From the cell containing the given text, extract its center point as (x, y) coordinate. 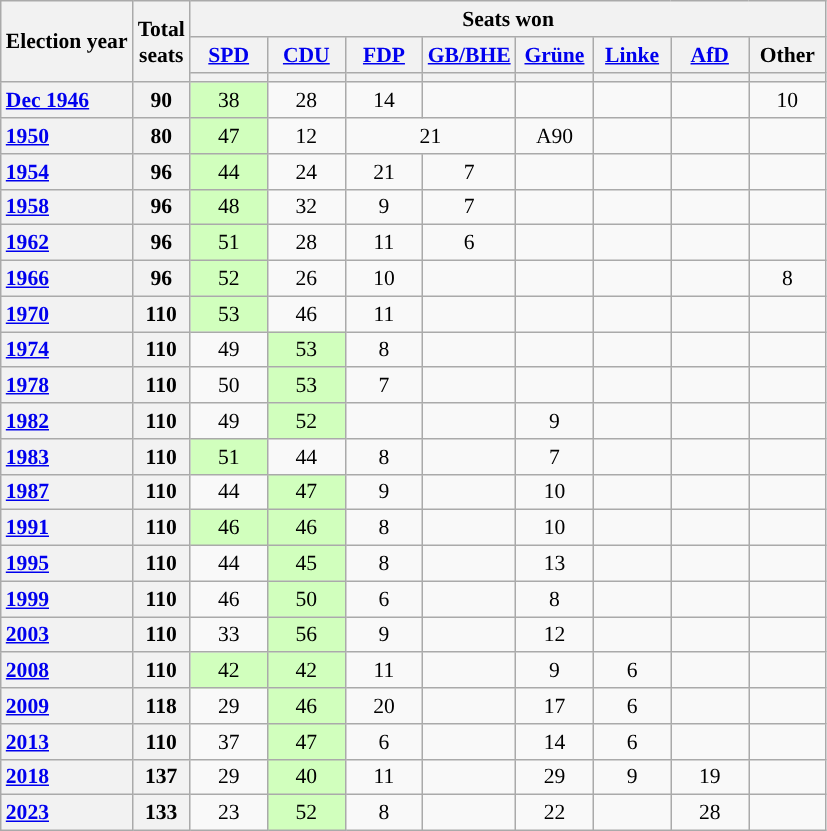
1995 (67, 564)
1966 (67, 279)
37 (229, 742)
1970 (67, 314)
A90 (555, 136)
2009 (67, 706)
2013 (67, 742)
FDP (384, 55)
13 (555, 564)
48 (229, 207)
Totalseats (162, 42)
1974 (67, 350)
2018 (67, 777)
Seats won (508, 19)
1999 (67, 599)
GB/BHE (470, 55)
1950 (67, 136)
23 (229, 813)
1954 (67, 172)
CDU (307, 55)
2008 (67, 671)
137 (162, 777)
133 (162, 813)
2023 (67, 813)
38 (229, 101)
Grüne (555, 55)
2003 (67, 635)
1982 (67, 421)
40 (307, 777)
45 (307, 564)
Dec 1946 (67, 101)
32 (307, 207)
SPD (229, 55)
Election year (67, 42)
22 (555, 813)
1962 (67, 243)
1991 (67, 528)
AfD (710, 55)
118 (162, 706)
17 (555, 706)
90 (162, 101)
24 (307, 172)
1978 (67, 386)
Other (788, 55)
33 (229, 635)
Linke (632, 55)
1987 (67, 492)
26 (307, 279)
19 (710, 777)
1958 (67, 207)
1983 (67, 457)
20 (384, 706)
56 (307, 635)
80 (162, 136)
